Pinpoint the cell where the given text exists, returning its (x, y) midpoint coordinate. 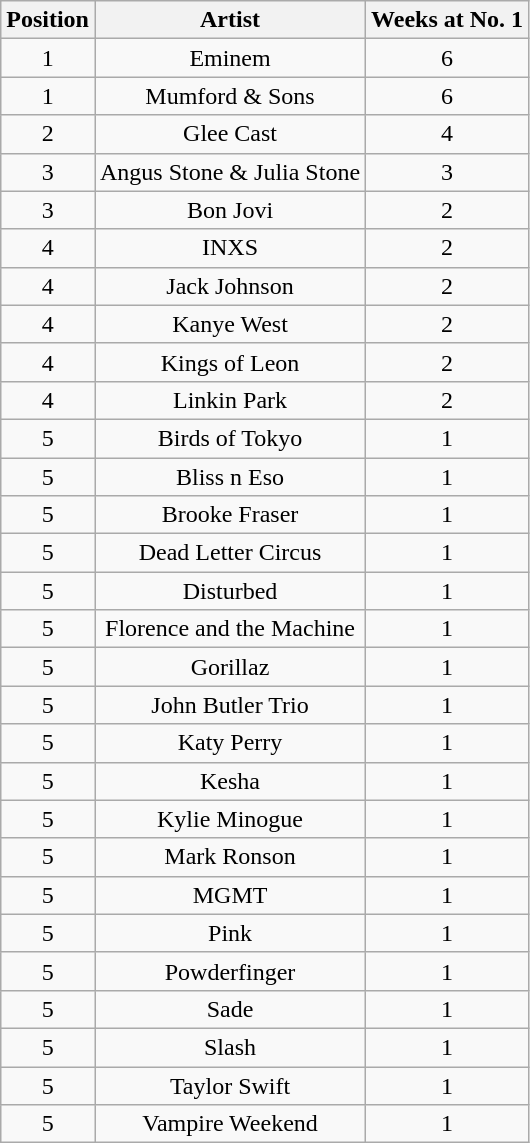
Bliss n Eso (230, 477)
INXS (230, 248)
Taylor Swift (230, 1085)
Linkin Park (230, 400)
Artist (230, 20)
Mark Ronson (230, 857)
Florence and the Machine (230, 629)
Dead Letter Circus (230, 553)
Bon Jovi (230, 210)
Powderfinger (230, 971)
Brooke Fraser (230, 515)
Weeks at No. 1 (448, 20)
Gorillaz (230, 667)
Mumford & Sons (230, 96)
Glee Cast (230, 134)
Disturbed (230, 591)
Kylie Minogue (230, 819)
Slash (230, 1047)
Vampire Weekend (230, 1124)
Kanye West (230, 324)
Jack Johnson (230, 286)
Pink (230, 933)
Birds of Tokyo (230, 438)
Angus Stone & Julia Stone (230, 172)
Kings of Leon (230, 362)
Kesha (230, 781)
Eminem (230, 58)
Sade (230, 1009)
Position (48, 20)
John Butler Trio (230, 705)
Katy Perry (230, 743)
MGMT (230, 895)
